Provide the (x, y) coordinate of the cell's center where the given text is located.  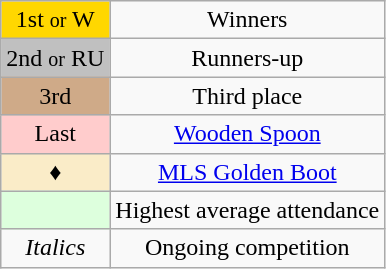
Wooden Spoon (248, 134)
Italics (56, 248)
Runners-up (248, 58)
Highest average attendance (248, 210)
1st or W (56, 20)
Third place (248, 96)
MLS Golden Boot (248, 172)
Ongoing competition (248, 248)
Winners (248, 20)
3rd (56, 96)
2nd or RU (56, 58)
Last (56, 134)
♦ (56, 172)
